Extract the (x, y) coordinate from the center of the cell holding the provided text.  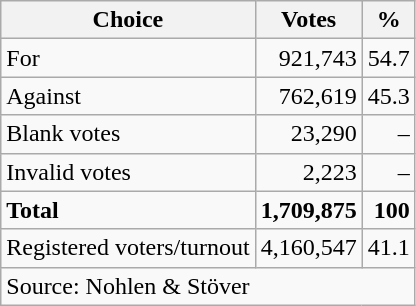
1,709,875 (308, 210)
54.7 (388, 58)
Registered voters/turnout (128, 248)
23,290 (308, 134)
Total (128, 210)
4,160,547 (308, 248)
921,743 (308, 58)
Against (128, 96)
Invalid votes (128, 172)
Source: Nohlen & Stöver (208, 286)
762,619 (308, 96)
Votes (308, 20)
41.1 (388, 248)
For (128, 58)
Choice (128, 20)
% (388, 20)
Blank votes (128, 134)
2,223 (308, 172)
45.3 (388, 96)
100 (388, 210)
